Scan for the cell matching the given text and deliver its [x, y] coordinate at center. 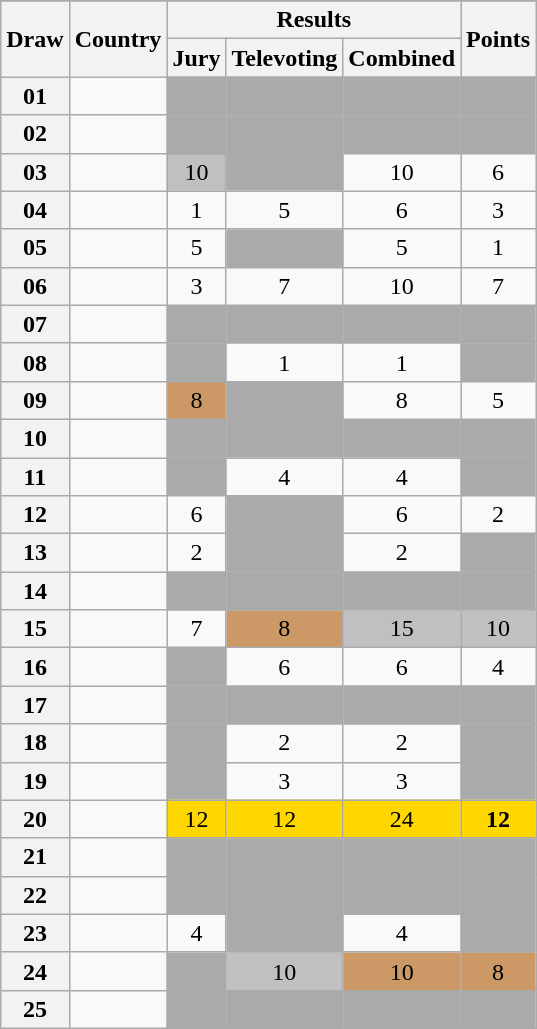
Televoting [284, 58]
11 [35, 477]
19 [35, 781]
01 [35, 96]
22 [35, 895]
09 [35, 400]
06 [35, 286]
Country [118, 39]
23 [35, 933]
08 [35, 362]
02 [35, 134]
21 [35, 857]
20 [35, 819]
18 [35, 743]
07 [35, 324]
17 [35, 705]
Combined [402, 58]
16 [35, 667]
05 [35, 248]
13 [35, 553]
03 [35, 172]
Draw [35, 39]
25 [35, 1009]
Points [498, 39]
04 [35, 210]
Results [314, 20]
14 [35, 591]
Jury [196, 58]
